Output the (x, y) coordinate of the center of the cell containing the given text.  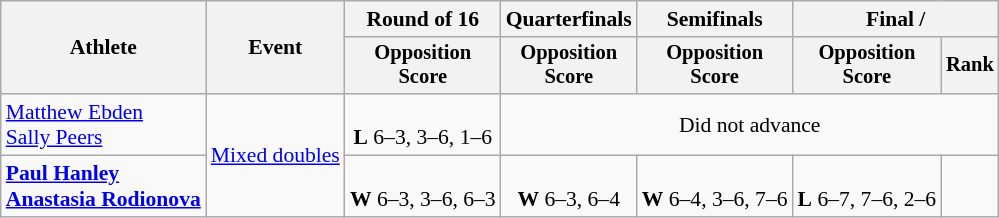
W 6–3, 6–4 (569, 186)
Athlete (104, 48)
Rank (970, 66)
Mixed doubles (276, 155)
Matthew EbdenSally Peers (104, 124)
L 6–3, 3–6, 1–6 (423, 124)
Final / (896, 19)
W 6–3, 3–6, 6–3 (423, 186)
Round of 16 (423, 19)
Quarterfinals (569, 19)
L 6–7, 7–6, 2–6 (868, 186)
W 6–4, 3–6, 7–6 (715, 186)
Paul HanleyAnastasia Rodionova (104, 186)
Event (276, 48)
Semifinals (715, 19)
Did not advance (750, 124)
